For the text-containing cell, return its midpoint in (x, y) coordinate format. 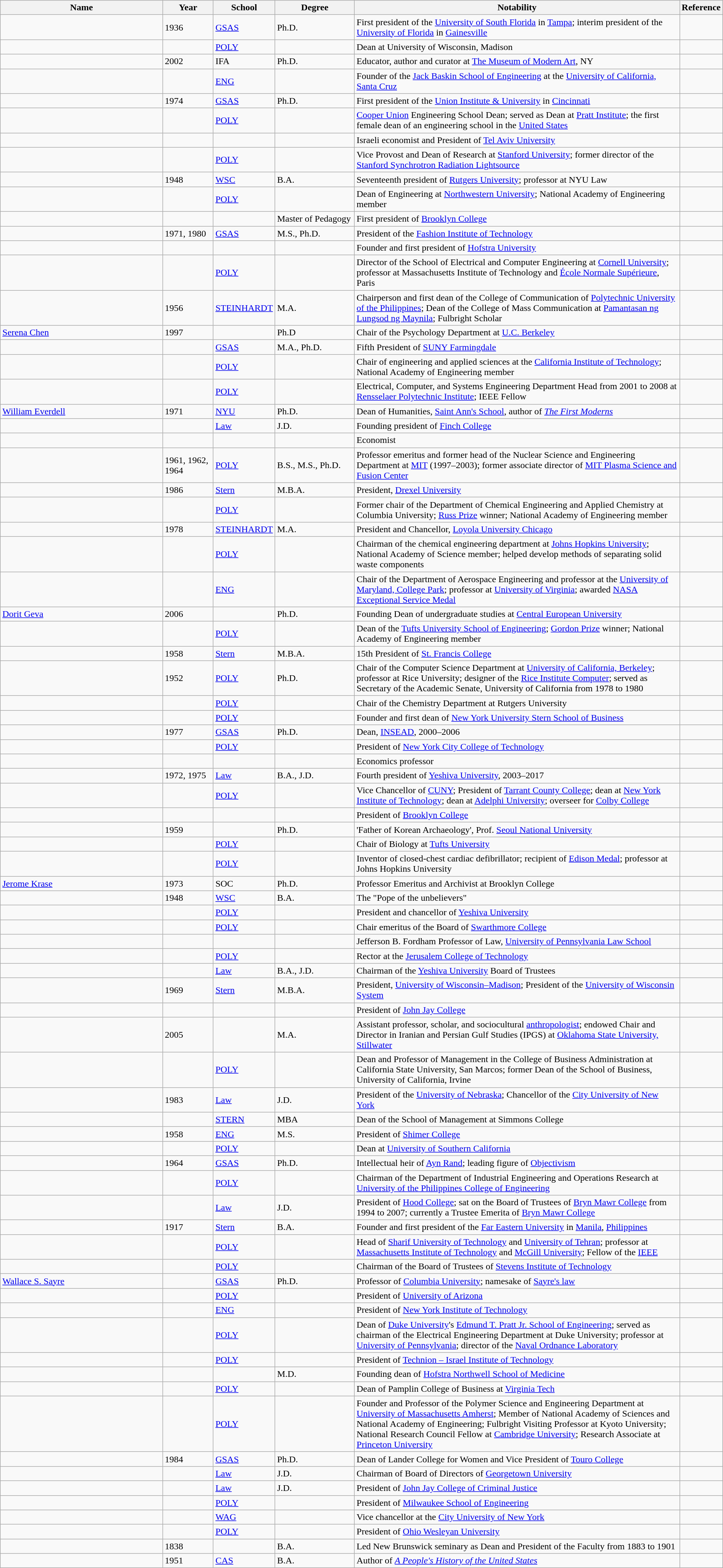
President of New York Institute of Technology (517, 1310)
Serena Chen (82, 333)
Founding president of Finch College (517, 426)
Chair of the Chemistry Department at Rutgers University (517, 703)
1977 (188, 732)
B.S., M.S., Ph.D. (315, 465)
Reference (701, 8)
Fourth president of Yeshiva University, 2003–2017 (517, 776)
M.S., Ph.D. (315, 233)
President, University of Wisconsin–Madison; President of the University of Wisconsin System (517, 990)
1983 (188, 1100)
Dorit Geva (82, 614)
President and Chancellor, Loyola University Chicago (517, 529)
President of John Jay College (517, 1010)
1969 (188, 990)
Dean of the School of Management at Simmons College (517, 1119)
Chair of engineering and applied sciences at the California Institute of Technology; National Academy of Engineering member (517, 367)
Chair of Biology at Tufts University (517, 844)
M.D. (315, 1374)
1997 (188, 333)
Wallace S. Sayre (82, 1281)
NYU (244, 411)
1956 (188, 308)
Dean of Engineering at Northwestern University; National Academy of Engineering member (517, 199)
Author of A People's History of the United States (517, 1561)
1964 (188, 1163)
1936 (188, 27)
President of Milwaukee School of Engineering (517, 1503)
Professor Emeritus and Archivist at Brooklyn College (517, 883)
Electrical, Computer, and Systems Engineering Department Head from 2001 to 2008 at Rensselaer Polytechnic Institute; IEEE Fellow (517, 391)
Founder and first president of the Far Eastern University in Manila, Philippines (517, 1227)
SOC (244, 883)
Dean at University of Southern California (517, 1148)
Chairman of Board of Directors of Georgetown University (517, 1473)
1838 (188, 1546)
Intellectual heir of Ayn Rand; leading figure of Objectivism (517, 1163)
Dean, INSEAD, 2000–2006 (517, 732)
President of Shimer College (517, 1134)
2005 (188, 1035)
School (244, 8)
Dean at University of Wisconsin, Madison (517, 47)
Dean of Lander College for Women and Vice President of Touro College (517, 1459)
Dean of Humanities, Saint Ann's School, author of The First Moderns (517, 411)
1952 (188, 678)
President, Drexel University (517, 490)
1974 (188, 101)
CAS (244, 1561)
President of New York City College of Technology (517, 747)
Educator, author and curator at The Museum of Modern Art, NY (517, 61)
President of Hood College; sat on the Board of Trustees of Bryn Mawr College from 1994 to 2007; currently a Trustee Emerita of Bryn Mawr College (517, 1208)
Name (82, 8)
Economics professor (517, 761)
Year (188, 8)
1973 (188, 883)
First president of the Union Institute & University in Cincinnati (517, 101)
1972, 1975 (188, 776)
First president of Brooklyn College (517, 219)
President of University of Arizona (517, 1296)
Seventeenth president of Rutgers University; professor at NYU Law (517, 179)
'Father of Korean Archaeology', Prof. Seoul National University (517, 829)
1984 (188, 1459)
Professor of Columbia University; namesake of Sayre's law (517, 1281)
Israeli economist and President of Tel Aviv University (517, 140)
2006 (188, 614)
Founder of the Jack Baskin School of Engineering at the University of California, Santa Cruz (517, 81)
Vice chancellor at the City University of New York (517, 1517)
M.A., Ph.D. (315, 347)
15th President of St. Francis College (517, 654)
2002 (188, 61)
1986 (188, 490)
Ph.D (315, 333)
1961, 1962, 1964 (188, 465)
IFA (244, 61)
Dean of the Tufts University School of Engineering; Gordon Prize winner; National Academy of Engineering member (517, 634)
1978 (188, 529)
Inventor of closed-chest cardiac defibrillator; recipient of Edison Medal; professor at Johns Hopkins University (517, 864)
Founding Dean of undergraduate studies at Central European University (517, 614)
President of John Jay College of Criminal Justice (517, 1488)
WAG (244, 1517)
Vice Provost and Dean of Research at Stanford University; former director of the Stanford Synchrotron Radiation Lightsource (517, 159)
President of Ohio Wesleyan University (517, 1532)
Jerome Krase (82, 883)
Founding dean of Hofstra Northwell School of Medicine (517, 1374)
William Everdell (82, 411)
Led New Brunswick seminary as Dean and President of the Faculty from 1883 to 1901 (517, 1546)
M.S. (315, 1134)
Jefferson B. Fordham Professor of Law, University of Pennsylvania Law School (517, 942)
1951 (188, 1561)
Chair emeritus of the Board of Swarthmore College (517, 927)
Fifth President of SUNY Farmingdale (517, 347)
1971, 1980 (188, 233)
First president of the University of South Florida in Tampa; interim president of the University of Florida in Gainesville (517, 27)
Founder and first dean of New York University Stern School of Business (517, 718)
1917 (188, 1227)
Cooper Union Engineering School Dean; served as Dean at Pratt Institute; the first female dean of an engineering school in the United States (517, 121)
MBA (315, 1119)
Chairman of the Yeshiva University Board of Trustees (517, 971)
1959 (188, 829)
Dean of Pamplin College of Business at Virginia Tech (517, 1389)
Chair of the Psychology Department at U.C. Berkeley (517, 333)
President of Brooklyn College (517, 815)
President of the University of Nebraska; Chancellor of the City University of New York (517, 1100)
Master of Pedagogy (315, 219)
1971 (188, 411)
Founder and first president of Hofstra University (517, 248)
President of the Fashion Institute of Technology (517, 233)
STERN (244, 1119)
Economist (517, 440)
The "Pope of the unbelievers" (517, 898)
Chairman of the Board of Trustees of Stevens Institute of Technology (517, 1267)
President of Technion – Israel Institute of Technology (517, 1360)
Chairman of the Department of Industrial Engineering and Operations Research at University of the Philippines College of Engineering (517, 1183)
Notability (517, 8)
Degree (315, 8)
Rector at the Jerusalem College of Technology (517, 956)
President and chancellor of Yeshiva University (517, 913)
